Detect which cell encompasses the target text, then output its (X, Y) center coordinate. 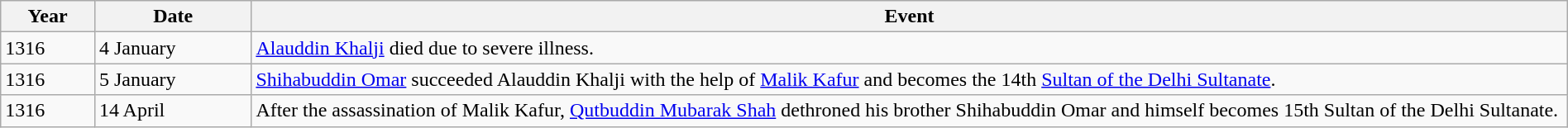
14 April (172, 111)
Date (172, 17)
Alauddin Khalji died due to severe illness. (910, 48)
Shihabuddin Omar succeeded Alauddin Khalji with the help of Malik Kafur and becomes the 14th Sultan of the Delhi Sultanate. (910, 79)
5 January (172, 79)
Year (48, 17)
Event (910, 17)
4 January (172, 48)
